Scan for the cell matching the given text and deliver its [X, Y] coordinate at center. 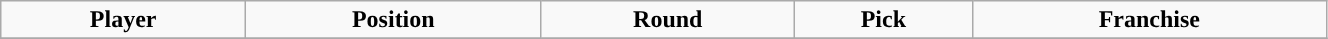
Franchise [1149, 20]
Position [394, 20]
Player [124, 20]
Pick [884, 20]
Round [668, 20]
